Capture the cell that displays the provided text and extract its [X, Y] central coordinate. 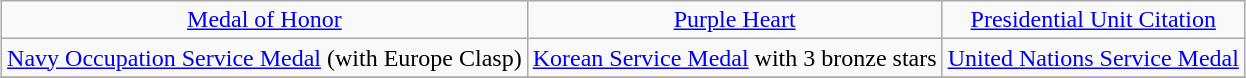
Presidential Unit Citation [1093, 20]
United Nations Service Medal [1093, 58]
Medal of Honor [265, 20]
Purple Heart [734, 20]
Korean Service Medal with 3 bronze stars [734, 58]
Navy Occupation Service Medal (with Europe Clasp) [265, 58]
